Output the [x, y] coordinate of the center of the cell containing the given text.  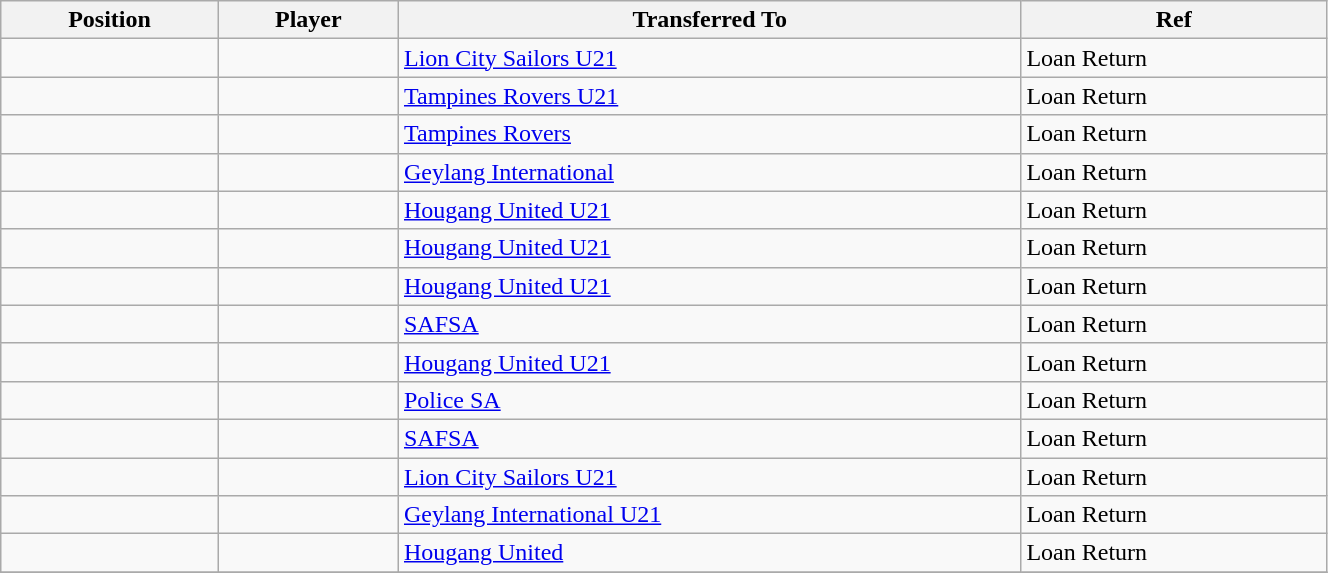
Geylang International U21 [709, 515]
Hougang United [709, 553]
Tampines Rovers U21 [709, 96]
Transferred To [709, 20]
Player [308, 20]
Position [110, 20]
Ref [1174, 20]
Tampines Rovers [709, 134]
Police SA [709, 400]
Geylang International [709, 172]
